Locate the cell with the specified text and output its [X, Y] center coordinate. 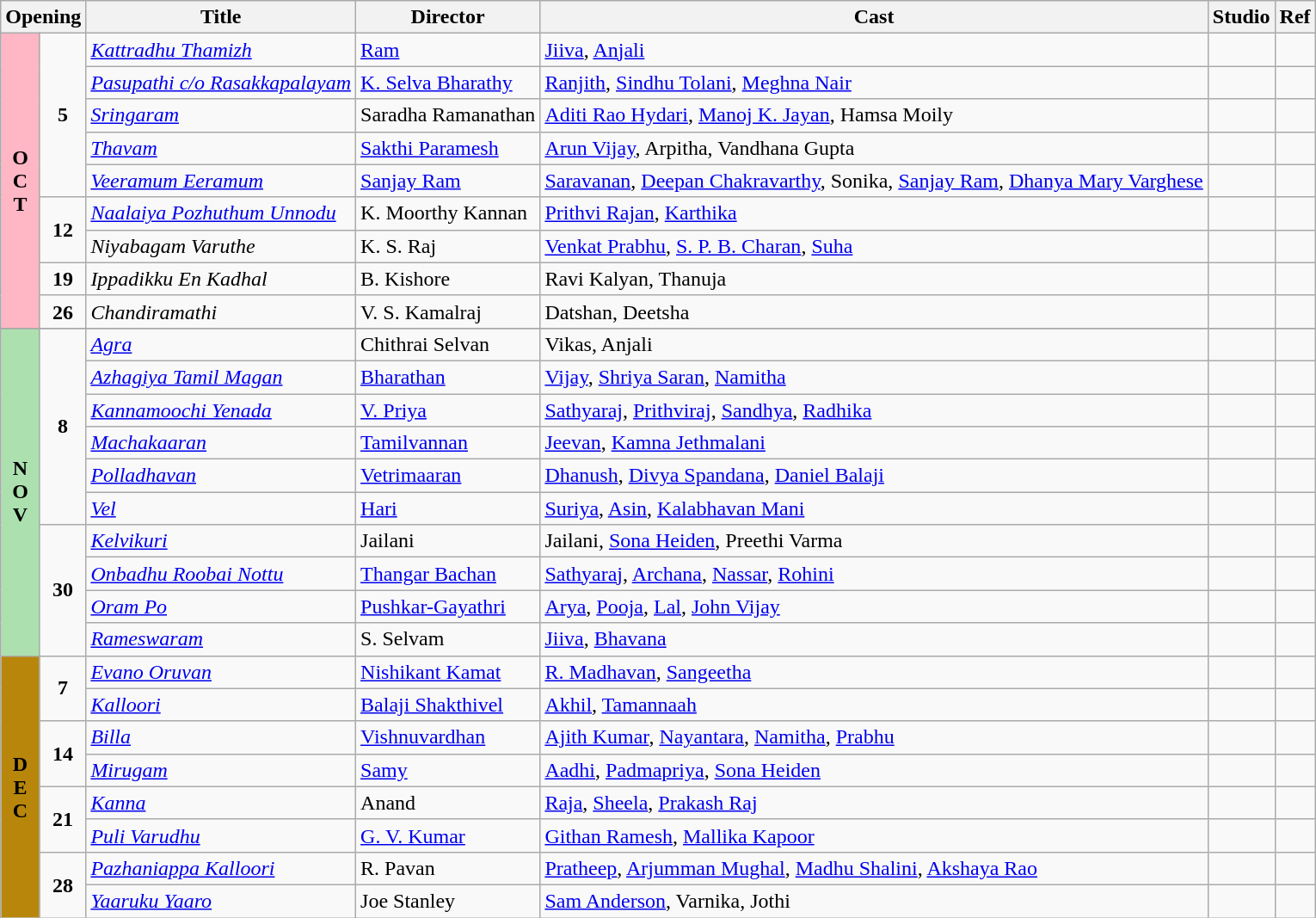
26 [63, 311]
Sathyaraj, Prithviraj, Sandhya, Radhika [874, 410]
G. V. Kumar [448, 835]
Tamilvannan [448, 443]
12 [63, 230]
Vikas, Anjali [874, 344]
Evano Oruvan [221, 672]
Bharathan [448, 377]
Ravi Kalyan, Thanuja [874, 279]
Cast [874, 17]
7 [63, 688]
21 [63, 819]
Naalaiya Pozhuthum Unnodu [221, 213]
Pushkar-Gayathri [448, 607]
8 [63, 426]
Oram Po [221, 607]
Aadhi, Padmapriya, Sona Heiden [874, 770]
Kelvikuri [221, 541]
Billa [221, 737]
14 [63, 754]
Niyabagam Varuthe [221, 246]
S. Selvam [448, 639]
Ippadikku En Kadhal [221, 279]
Pazhaniappa Kalloori [221, 868]
R. Pavan [448, 868]
Jailani [448, 541]
Ajith Kumar, Nayantara, Namitha, Prabhu [874, 737]
Thavam [221, 148]
Vetrimaaran [448, 476]
Jiiva, Bhavana [874, 639]
Kalloori [221, 705]
Agra [221, 344]
Pratheep, Arjumman Mughal, Madhu Shalini, Akshaya Rao [874, 868]
Venkat Prabhu, S. P. B. Charan, Suha [874, 246]
Veeramum Eeramum [221, 181]
Rameswaram [221, 639]
NOV [21, 492]
Director [448, 17]
Vel [221, 508]
K. Selva Bharathy [448, 83]
Machakaaran [221, 443]
Ranjith, Sindhu Tolani, Meghna Nair [874, 83]
V. S. Kamalraj [448, 311]
Pasupathi c/o Rasakkapalayam [221, 83]
R. Madhavan, Sangeetha [874, 672]
Studio [1241, 17]
Vishnuvardhan [448, 737]
Samy [448, 770]
V. Priya [448, 410]
Hari [448, 508]
Suriya, Asin, Kalabhavan Mani [874, 508]
Azhagiya Tamil Magan [221, 377]
Yaaruku Yaaro [221, 901]
Ram [448, 50]
Sakthi Paramesh [448, 148]
Chandiramathi [221, 311]
Githan Ramesh, Mallika Kapoor [874, 835]
DEC [21, 786]
Chithrai Selvan [448, 344]
Dhanush, Divya Spandana, Daniel Balaji [874, 476]
Saravanan, Deepan Chakravarthy, Sonika, Sanjay Ram, Dhanya Mary Varghese [874, 181]
Joe Stanley [448, 901]
Anand [448, 803]
Title [221, 17]
Sam Anderson, Varnika, Jothi [874, 901]
Akhil, Tamannaah [874, 705]
B. Kishore [448, 279]
K. S. Raj [448, 246]
OCT [21, 181]
Sanjay Ram [448, 181]
Sathyaraj, Archana, Nassar, Rohini [874, 574]
19 [63, 279]
Balaji Shakthivel [448, 705]
Datshan, Deetsha [874, 311]
Jailani, Sona Heiden, Preethi Varma [874, 541]
Sringaram [221, 115]
Onbadhu Roobai Nottu [221, 574]
Kanna [221, 803]
Prithvi Rajan, Karthika [874, 213]
Kannamoochi Yenada [221, 410]
Puli Varudhu [221, 835]
Thangar Bachan [448, 574]
30 [63, 590]
Polladhavan [221, 476]
Arun Vijay, Arpitha, Vandhana Gupta [874, 148]
Vijay, Shriya Saran, Namitha [874, 377]
K. Moorthy Kannan [448, 213]
Kattradhu Thamizh [221, 50]
5 [63, 115]
Raja, Sheela, Prakash Raj [874, 803]
Jiiva, Anjali [874, 50]
Nishikant Kamat [448, 672]
Opening [43, 17]
Saradha Ramanathan [448, 115]
Aditi Rao Hydari, Manoj K. Jayan, Hamsa Moily [874, 115]
28 [63, 884]
Mirugam [221, 770]
Arya, Pooja, Lal, John Vijay [874, 607]
Jeevan, Kamna Jethmalani [874, 443]
Ref [1295, 17]
